Return the (X, Y) coordinate for the center point of the cell that contains the specified text.  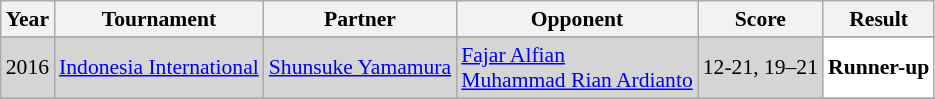
Fajar Alfian Muhammad Rian Ardianto (577, 68)
Indonesia International (159, 68)
Year (28, 19)
12-21, 19–21 (760, 68)
Score (760, 19)
Tournament (159, 19)
2016 (28, 68)
Opponent (577, 19)
Result (878, 19)
Runner-up (878, 68)
Shunsuke Yamamura (360, 68)
Partner (360, 19)
